For the text-containing cell, return its midpoint in (X, Y) coordinate format. 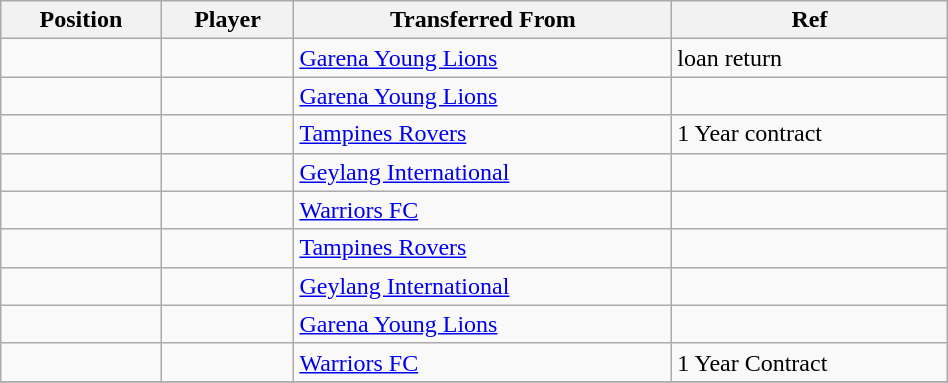
loan return (810, 58)
1 Year contract (810, 134)
Ref (810, 20)
Player (228, 20)
Transferred From (483, 20)
1 Year Contract (810, 362)
Position (81, 20)
